Extract the (X, Y) coordinate from the center of the cell holding the provided text.  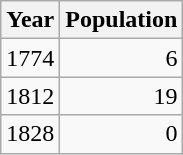
1828 (30, 134)
Year (30, 20)
1774 (30, 58)
19 (122, 96)
1812 (30, 96)
6 (122, 58)
Population (122, 20)
0 (122, 134)
